Return the [X, Y] coordinate for the center point of the cell that contains the specified text.  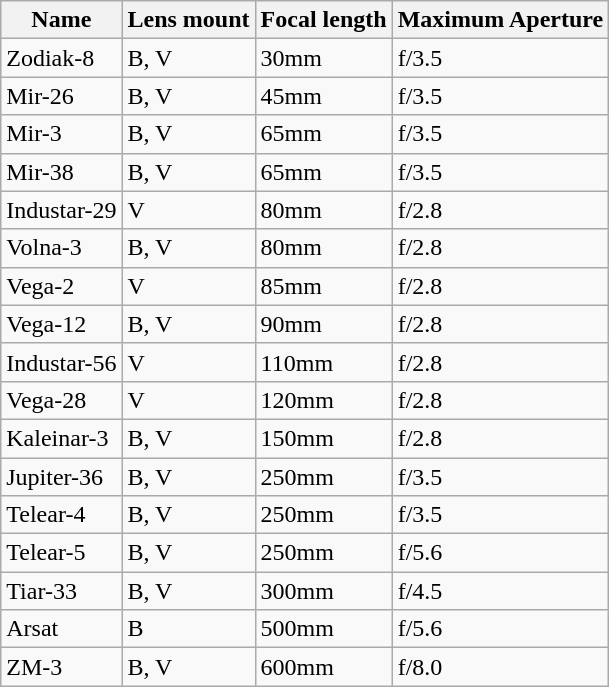
120mm [324, 400]
500mm [324, 629]
Vega-2 [62, 286]
150mm [324, 438]
85mm [324, 286]
600mm [324, 667]
Industar-56 [62, 362]
Zodiak-8 [62, 58]
Volna-3 [62, 248]
300mm [324, 591]
Industar-29 [62, 210]
30mm [324, 58]
Focal length [324, 20]
Telear-5 [62, 553]
Lens mount [188, 20]
110mm [324, 362]
Mir-3 [62, 134]
Mir-38 [62, 172]
f/4.5 [500, 591]
Vega-12 [62, 324]
Tiar-33 [62, 591]
Name [62, 20]
Jupiter-36 [62, 477]
45mm [324, 96]
Arsat [62, 629]
Maximum Aperture [500, 20]
f/8.0 [500, 667]
90mm [324, 324]
Vega-28 [62, 400]
Mir-26 [62, 96]
B [188, 629]
Kaleinar-3 [62, 438]
Telear-4 [62, 515]
ZM-3 [62, 667]
